Provide the (x, y) coordinate of the cell's center where the given text is located.  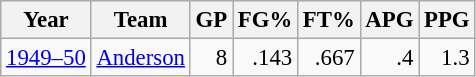
FG% (264, 20)
GP (211, 20)
1949–50 (46, 58)
FT% (330, 20)
Team (140, 20)
Anderson (140, 58)
Year (46, 20)
8 (211, 58)
PPG (447, 20)
.667 (330, 58)
APG (390, 20)
.4 (390, 58)
.143 (264, 58)
1.3 (447, 58)
